Return the (x, y) coordinate for the center point of the cell that contains the specified text.  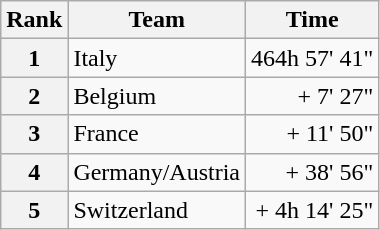
+ 4h 14' 25" (312, 210)
Germany/Austria (157, 172)
+ 38' 56" (312, 172)
Belgium (157, 96)
4 (34, 172)
Time (312, 20)
Italy (157, 58)
+ 7' 27" (312, 96)
1 (34, 58)
Team (157, 20)
France (157, 134)
5 (34, 210)
+ 11' 50" (312, 134)
Rank (34, 20)
2 (34, 96)
3 (34, 134)
Switzerland (157, 210)
464h 57' 41" (312, 58)
